Return the (X, Y) coordinate for the center point of the cell that contains the specified text.  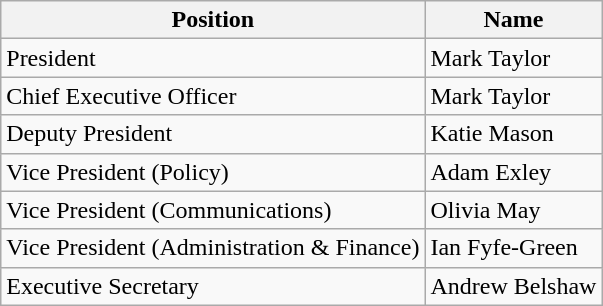
Andrew Belshaw (514, 286)
Name (514, 20)
Executive Secretary (213, 286)
President (213, 58)
Adam Exley (514, 172)
Position (213, 20)
Ian Fyfe-Green (514, 248)
Vice President (Administration & Finance) (213, 248)
Chief Executive Officer (213, 96)
Deputy President (213, 134)
Olivia May (514, 210)
Katie Mason (514, 134)
Vice President (Communications) (213, 210)
Vice President (Policy) (213, 172)
